Search for the cell housing the specified text and yield its (X, Y) center coordinate. 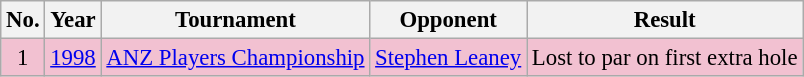
ANZ Players Championship (236, 58)
1998 (73, 58)
1 (23, 58)
Opponent (448, 20)
No. (23, 20)
Result (665, 20)
Tournament (236, 20)
Stephen Leaney (448, 58)
Lost to par on first extra hole (665, 58)
Year (73, 20)
